Return the (X, Y) coordinate for the center point of the cell that contains the specified text.  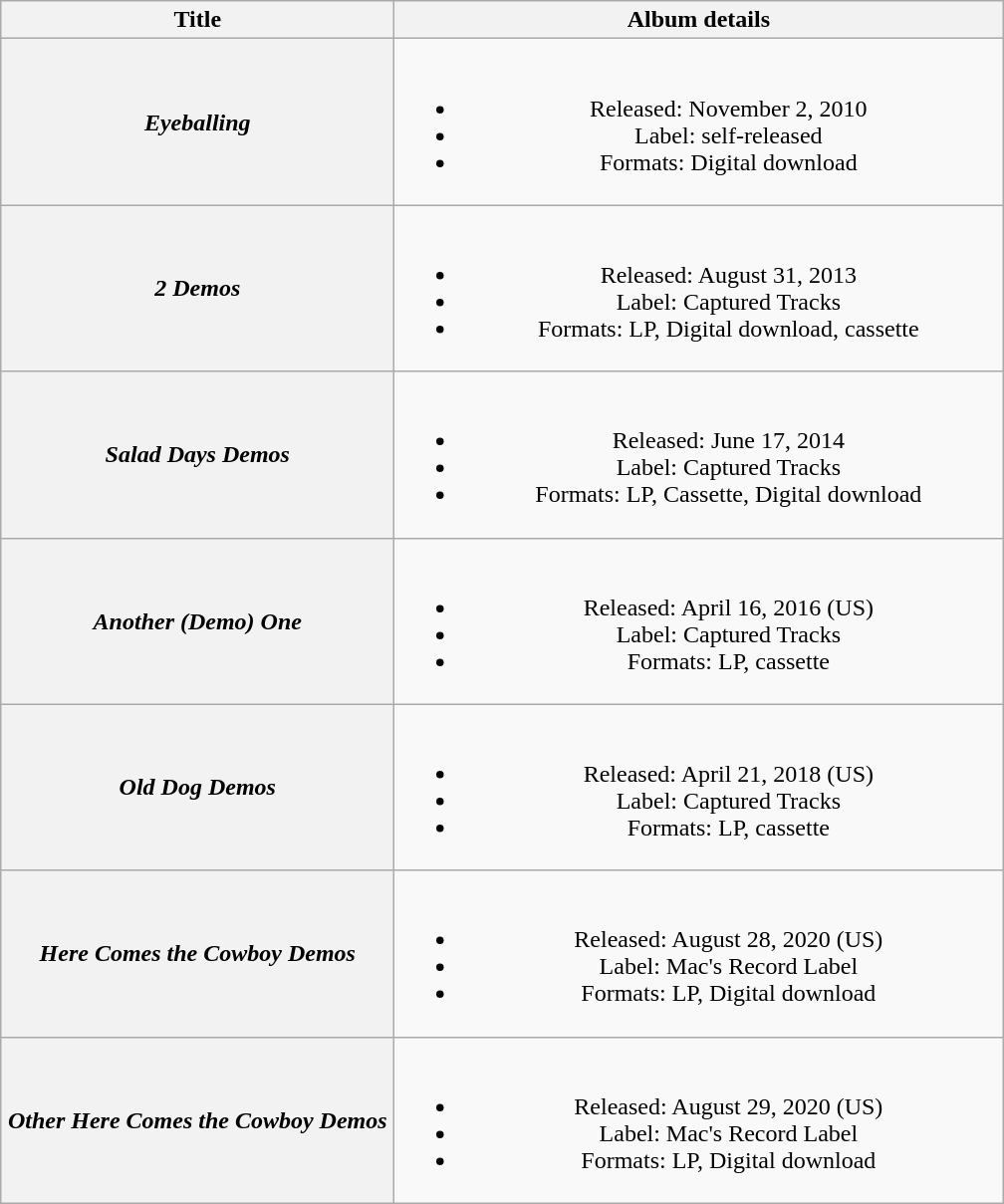
Released: August 28, 2020 (US)Label: Mac's Record LabelFormats: LP, Digital download (699, 954)
Released: August 31, 2013 Label: Captured TracksFormats: LP, Digital download, cassette (699, 289)
Eyeballing (197, 121)
Released: April 16, 2016 (US)Label: Captured TracksFormats: LP, cassette (699, 621)
2 Demos (197, 289)
Released: November 2, 2010 Label: self-releasedFormats: Digital download (699, 121)
Title (197, 20)
Released: April 21, 2018 (US)Label: Captured TracksFormats: LP, cassette (699, 787)
Other Here Comes the Cowboy Demos (197, 1119)
Released: August 29, 2020 (US)Label: Mac's Record LabelFormats: LP, Digital download (699, 1119)
Salad Days Demos (197, 454)
Released: June 17, 2014 Label: Captured TracksFormats: LP, Cassette, Digital download (699, 454)
Another (Demo) One (197, 621)
Album details (699, 20)
Here Comes the Cowboy Demos (197, 954)
Old Dog Demos (197, 787)
